Locate the cell with the specified text and output its [x, y] center coordinate. 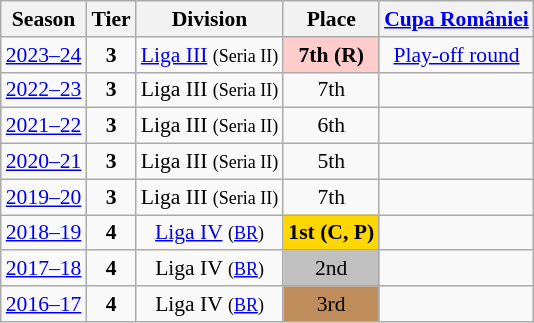
Division [210, 19]
2019–20 [44, 197]
5th [331, 162]
3rd [331, 304]
2017–18 [44, 269]
2021–22 [44, 126]
2020–21 [44, 162]
Place [331, 19]
Tier [110, 19]
2016–17 [44, 304]
Cupa României [456, 19]
Season [44, 19]
2023–24 [44, 55]
2022–23 [44, 90]
2018–19 [44, 233]
2nd [331, 269]
6th [331, 126]
1st (C, P) [331, 233]
7th (R) [331, 55]
Play-off round [456, 55]
